Provide the (x, y) coordinate of the cell's center where the given text is located.  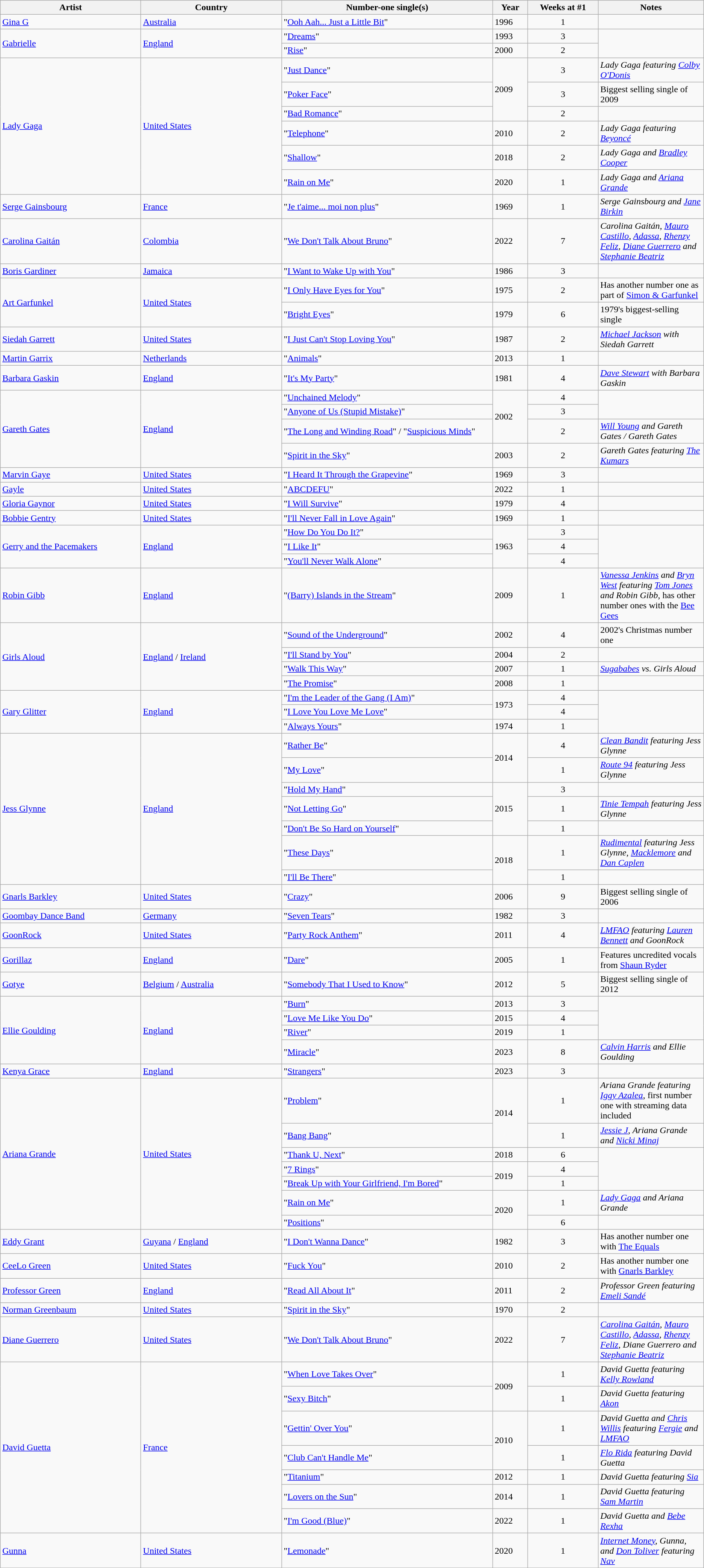
Professor Green featuring Emeli Sandé (651, 1290)
"Break Up with Your Girlfriend, I'm Bored" (387, 1183)
8 (563, 1052)
"River" (387, 1032)
"Rather Be" (387, 746)
"Je t'aime... moi non plus" (387, 206)
"Problem" (387, 1101)
"Read All About It" (387, 1290)
"Not Letting Go" (387, 809)
1970 (510, 1310)
Biggest selling single of 2006 (651, 896)
"Ooh Aah... Just a Little Bit" (387, 22)
David Guetta and Chris Willis featuring Fergie and LMFAO (651, 1428)
"I Don't Wanna Dance" (387, 1241)
Lady Gaga (71, 126)
Lady Gaga featuring Colby O'Donis (651, 70)
David Guetta and Bebe Rexha (651, 1521)
"7 Rings" (387, 1169)
2008 (510, 683)
Calvin Harris and Ellie Goulding (651, 1052)
Kenya Grace (71, 1071)
"Just Dance" (387, 70)
Colombia (211, 241)
"Somebody That I Used to Know" (387, 984)
Germany (211, 916)
"When Love Takes Over" (387, 1374)
Bobbie Gentry (71, 518)
David Guetta featuring Sam Martin (651, 1497)
"Sound of the Underground" (387, 635)
"You'll Never Walk Alone" (387, 561)
Gunna (71, 1550)
"Positions" (387, 1222)
1974 (510, 726)
"(Barry) Islands in the Stream" (387, 596)
2005 (510, 960)
Ariana Grande (71, 1153)
"Love Me Like You Do" (387, 1018)
"Animals" (387, 359)
"I Love You Love Me Love" (387, 712)
1975 (510, 290)
Jamaica (211, 270)
David Guetta featuring Akon (651, 1399)
Biggest selling single of 2012 (651, 984)
"I'm Good (Blue)" (387, 1521)
"Unchained Melody" (387, 397)
Gloria Gaynor (71, 503)
1987 (510, 339)
Marvin Gaye (71, 475)
Lady Gaga featuring Beyoncé (651, 133)
"I Just Can't Stop Loving You" (387, 339)
"Rise" (387, 50)
"ABCDEFU" (387, 489)
"I'm the Leader of the Gang (I Am)" (387, 697)
Goombay Dance Band (71, 916)
Jess Glynne (71, 809)
"Gettin' Over You" (387, 1428)
"Titanium" (387, 1477)
Has another number one with The Equals (651, 1241)
Barbara Gaskin (71, 378)
Has another number one with Gnarls Barkley (651, 1266)
1981 (510, 378)
Gabrielle (71, 43)
"Bang Bang" (387, 1135)
"Miracle" (387, 1052)
"Party Rock Anthem" (387, 935)
Biggest selling single of 2009 (651, 94)
"Hold My Hand" (387, 789)
"Strangers" (387, 1071)
"Anyone of Us (Stupid Mistake)" (387, 412)
Serge Gainsbourg and Jane Birkin (651, 206)
Notes (651, 8)
"Walk This Way" (387, 669)
"Lovers on the Sun" (387, 1497)
2004 (510, 655)
Art Garfunkel (71, 302)
"Always Yours" (387, 726)
2000 (510, 50)
LMFAO featuring Lauren Bennett and GoonRock (651, 935)
"Crazy" (387, 896)
"These Days" (387, 852)
"Burn" (387, 1004)
2002's Christmas number one (651, 635)
1996 (510, 22)
Serge Gainsbourg (71, 206)
"Telephone" (387, 133)
Flo Rida featuring David Guetta (651, 1457)
Internet Money, Gunna, and Don Toliver featuring Nav (651, 1550)
Vanessa Jenkins and Bryn West featuring Tom Jones and Robin Gibb, has other number ones with the Bee Gees (651, 596)
"The Promise" (387, 683)
5 (563, 984)
Ariana Grande featuring Iggy Azalea, first number one with streaming data included (651, 1101)
"I'll Be There" (387, 877)
Gina G (71, 22)
"I'll Never Fall in Love Again" (387, 518)
Michael Jackson with Siedah Garrett (651, 339)
Professor Green (71, 1290)
Gayle (71, 489)
England / Ireland (211, 657)
Ellie Goulding (71, 1030)
Gnarls Barkley (71, 896)
Robin Gibb (71, 596)
"Seven Tears" (387, 916)
"Fuck You" (387, 1266)
"I Like It" (387, 546)
Gotye (71, 984)
Belgium / Australia (211, 984)
2003 (510, 455)
Clean Bandit featuring Jess Glynne (651, 746)
Features uncredited vocals from Shaun Ryder (651, 960)
1979's biggest-selling single (651, 315)
Artist (71, 8)
David Guetta featuring Sia (651, 1477)
David Guetta (71, 1448)
Year (510, 8)
Rudimental featuring Jess Glynne, Macklemore and Dan Caplen (651, 852)
2006 (510, 896)
"Lemonade" (387, 1550)
"My Love" (387, 770)
Martin Garrix (71, 359)
"How Do You Do It?" (387, 532)
Lady Gaga and Bradley Cooper (651, 157)
Guyana / England (211, 1241)
"Dare" (387, 960)
Eddy Grant (71, 1241)
Netherlands (211, 359)
David Guetta featuring Kelly Rowland (651, 1374)
Gareth Gates (71, 429)
"I Only Have Eyes for You" (387, 290)
Girls Aloud (71, 657)
Gorillaz (71, 960)
"Thank U, Next" (387, 1155)
"Club Can't Handle Me" (387, 1457)
Jessie J, Ariana Grande and Nicki Minaj (651, 1135)
"It's My Party" (387, 378)
Dave Stewart with Barbara Gaskin (651, 378)
9 (563, 896)
"I'll Stand by You" (387, 655)
1986 (510, 270)
Siedah Garrett (71, 339)
"Sexy Bitch" (387, 1399)
"Shallow" (387, 157)
"Poker Face" (387, 94)
"I Heard It Through the Grapevine" (387, 475)
"I Will Survive" (387, 503)
1973 (510, 705)
1993 (510, 36)
CeeLo Green (71, 1266)
"Don't Be So Hard on Yourself" (387, 828)
Weeks at #1 (563, 8)
"The Long and Winding Road" / "Suspicious Minds" (387, 431)
Tinie Tempah featuring Jess Glynne (651, 809)
Has another number one as part of Simon & Garfunkel (651, 290)
Number-one single(s) (387, 8)
Will Young and Gareth Gates / Gareth Gates (651, 431)
Country (211, 8)
"Bright Eyes" (387, 315)
Route 94 featuring Jess Glynne (651, 770)
GoonRock (71, 935)
Diane Guerrero (71, 1339)
Australia (211, 22)
Norman Greenbaum (71, 1310)
Sugababes vs. Girls Aloud (651, 669)
"I Want to Wake Up with You" (387, 270)
"Bad Romance" (387, 114)
2007 (510, 669)
Gareth Gates featuring The Kumars (651, 455)
Carolina Gaitán (71, 241)
1963 (510, 546)
Gerry and the Pacemakers (71, 546)
Boris Gardiner (71, 270)
"Dreams" (387, 36)
Gary Glitter (71, 712)
